Identify which cell holds the provided text, then report its (x, y) central coordinate. 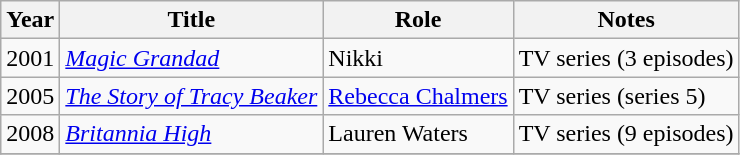
Magic Grandad (192, 58)
Role (418, 20)
Year (30, 20)
Britannia High (192, 134)
Rebecca Chalmers (418, 96)
Title (192, 20)
TV series (3 episodes) (626, 58)
The Story of Tracy Beaker (192, 96)
TV series (9 episodes) (626, 134)
2005 (30, 96)
Nikki (418, 58)
Lauren Waters (418, 134)
Notes (626, 20)
TV series (series 5) (626, 96)
2001 (30, 58)
2008 (30, 134)
